From the cell containing the given text, extract its center point as (x, y) coordinate. 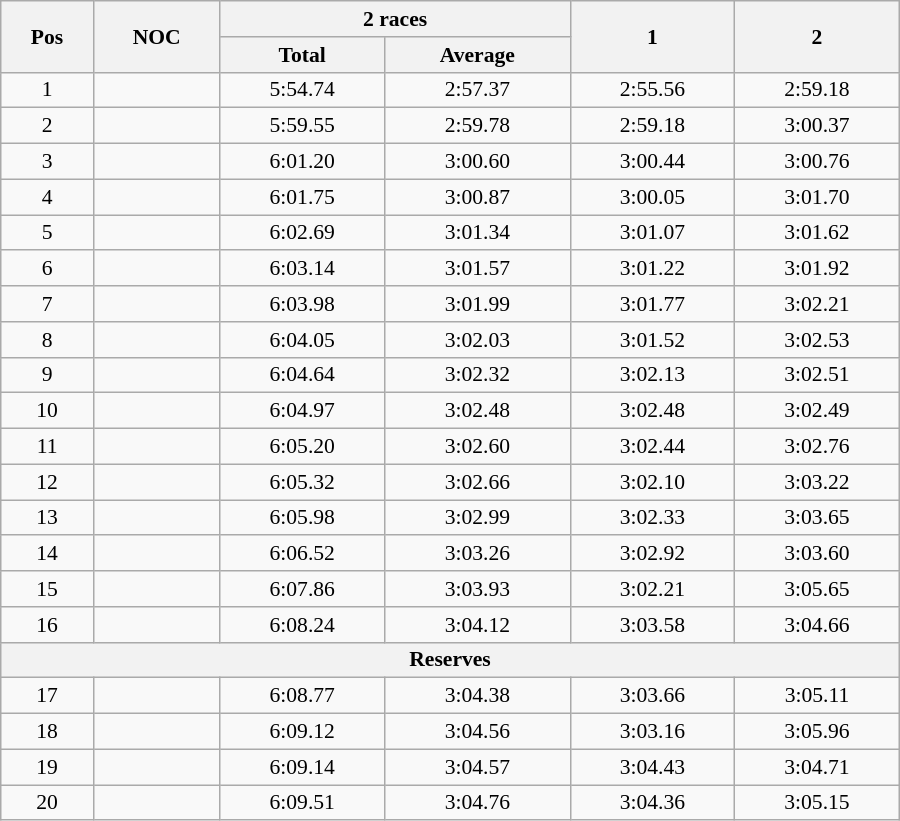
20 (48, 803)
3:01.92 (818, 269)
3:01.07 (652, 233)
5:54.74 (302, 90)
3:03.93 (477, 589)
3:00.05 (652, 197)
3:04.38 (477, 696)
3:02.66 (477, 482)
6:04.64 (302, 375)
6:05.98 (302, 518)
2:59.78 (477, 126)
14 (48, 554)
2 races (395, 19)
3:02.03 (477, 340)
3:01.99 (477, 304)
18 (48, 732)
3:01.22 (652, 269)
3:01.57 (477, 269)
3:02.92 (652, 554)
3:04.66 (818, 625)
8 (48, 340)
6:08.77 (302, 696)
3:01.70 (818, 197)
NOC (156, 36)
3:00.60 (477, 162)
3:00.37 (818, 126)
3:04.71 (818, 767)
6:01.20 (302, 162)
15 (48, 589)
3:01.77 (652, 304)
6 (48, 269)
Reserves (450, 660)
6:09.51 (302, 803)
6:09.14 (302, 767)
3:03.16 (652, 732)
6:03.98 (302, 304)
3:02.51 (818, 375)
10 (48, 411)
12 (48, 482)
11 (48, 447)
17 (48, 696)
4 (48, 197)
6:07.86 (302, 589)
3:02.76 (818, 447)
3:03.65 (818, 518)
3:05.15 (818, 803)
3:03.58 (652, 625)
3:02.53 (818, 340)
3:02.44 (652, 447)
3:05.11 (818, 696)
3:03.66 (652, 696)
3:04.56 (477, 732)
16 (48, 625)
3:03.60 (818, 554)
5:59.55 (302, 126)
3:02.99 (477, 518)
3:04.76 (477, 803)
6:09.12 (302, 732)
13 (48, 518)
3:04.43 (652, 767)
5 (48, 233)
3:01.52 (652, 340)
2:57.37 (477, 90)
6:06.52 (302, 554)
Total (302, 55)
6:04.97 (302, 411)
6:05.32 (302, 482)
3:05.96 (818, 732)
3:00.76 (818, 162)
Average (477, 55)
3:02.10 (652, 482)
3:03.22 (818, 482)
3:02.33 (652, 518)
6:08.24 (302, 625)
6:02.69 (302, 233)
3:02.32 (477, 375)
7 (48, 304)
19 (48, 767)
3:00.44 (652, 162)
3:00.87 (477, 197)
6:01.75 (302, 197)
6:03.14 (302, 269)
3:01.34 (477, 233)
3:05.65 (818, 589)
2:55.56 (652, 90)
3:02.13 (652, 375)
3:04.57 (477, 767)
9 (48, 375)
3:04.36 (652, 803)
6:05.20 (302, 447)
Pos (48, 36)
3 (48, 162)
3:01.62 (818, 233)
6:04.05 (302, 340)
3:02.49 (818, 411)
3:03.26 (477, 554)
3:04.12 (477, 625)
3:02.60 (477, 447)
